Provide the (X, Y) coordinate of the cell's center where the given text is located.  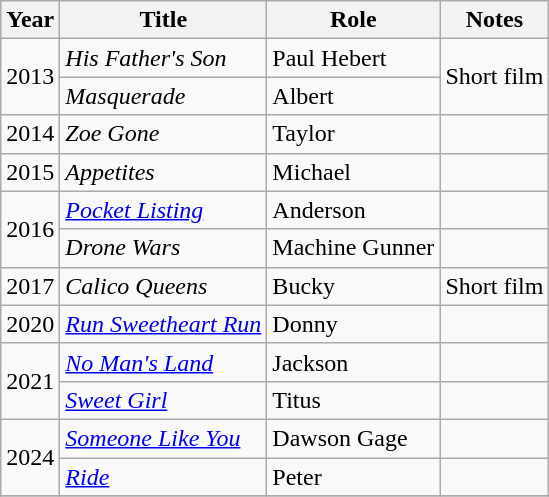
Donny (354, 324)
Albert (354, 96)
2016 (30, 229)
Dawson Gage (354, 438)
Zoe Gone (164, 134)
Notes (494, 20)
Drone Wars (164, 248)
Year (30, 20)
2020 (30, 324)
Anderson (354, 210)
Jackson (354, 362)
Title (164, 20)
Bucky (354, 286)
Michael (354, 172)
Titus (354, 400)
Sweet Girl (164, 400)
Appetites (164, 172)
Machine Gunner (354, 248)
His Father's Son (164, 58)
No Man's Land (164, 362)
Someone Like You (164, 438)
Paul Hebert (354, 58)
Peter (354, 477)
2024 (30, 457)
2021 (30, 381)
Ride (164, 477)
2013 (30, 77)
Pocket Listing (164, 210)
Taylor (354, 134)
Calico Queens (164, 286)
Run Sweetheart Run (164, 324)
Masquerade (164, 96)
2015 (30, 172)
2014 (30, 134)
Role (354, 20)
2017 (30, 286)
